Search for the cell housing the specified text and yield its (X, Y) center coordinate. 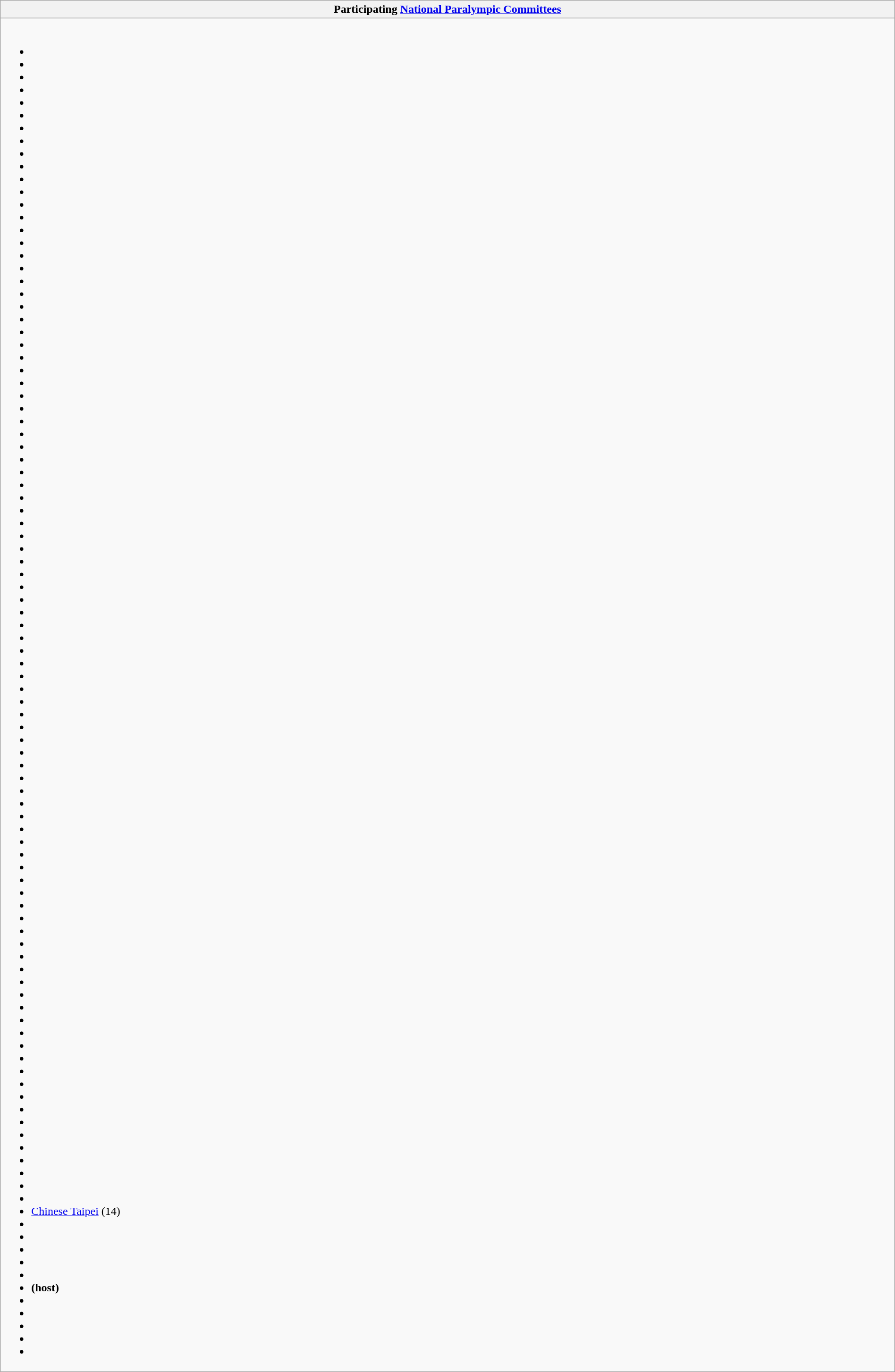
Chinese Taipei (14) (host) (447, 695)
Participating National Paralympic Committees (447, 9)
